Extract the [x, y] coordinate from the center of the cell holding the provided text.  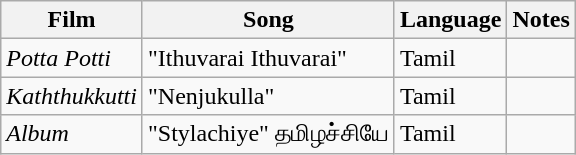
"Nenjukulla" [268, 96]
"Ithuvarai Ithuvarai" [268, 58]
Notes [541, 20]
Film [72, 20]
"Stylachiye" தமிழச்சியே [268, 134]
Song [268, 20]
Album [72, 134]
Language [450, 20]
Potta Potti [72, 58]
Kaththukkutti [72, 96]
